From the cell containing the given text, extract its center point as (x, y) coordinate. 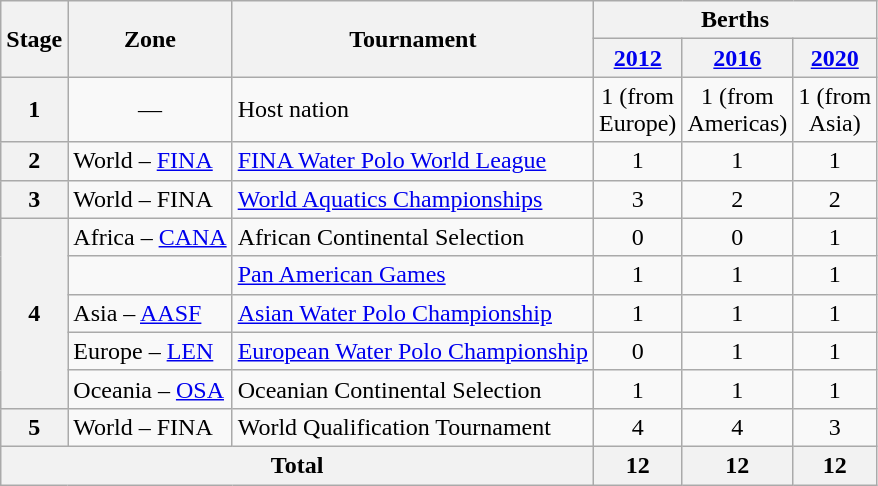
Berths (734, 20)
2012 (637, 58)
Oceanian Continental Selection (412, 389)
Asian Water Polo Championship (412, 313)
1 (fromAmericas) (738, 110)
World Aquatics Championships (412, 199)
Total (298, 465)
Stage (34, 39)
Oceania – OSA (150, 389)
1 (fromEurope) (637, 110)
Zone (150, 39)
Host nation (412, 110)
European Water Polo Championship (412, 351)
Asia – AASF (150, 313)
— (150, 110)
FINA Water Polo World League (412, 161)
Africa – CANA (150, 237)
5 (34, 427)
Tournament (412, 39)
World Qualification Tournament (412, 427)
Europe – LEN (150, 351)
1 (fromAsia) (835, 110)
2020 (835, 58)
African Continental Selection (412, 237)
Pan American Games (412, 275)
2016 (738, 58)
